Extract the [X, Y] coordinate from the center of the cell holding the provided text.  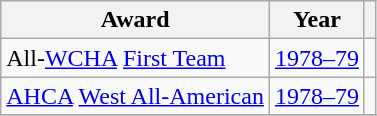
AHCA West All-American [136, 96]
Award [136, 20]
Year [316, 20]
All-WCHA First Team [136, 58]
